Return [X, Y] of the center of cell containing provided text 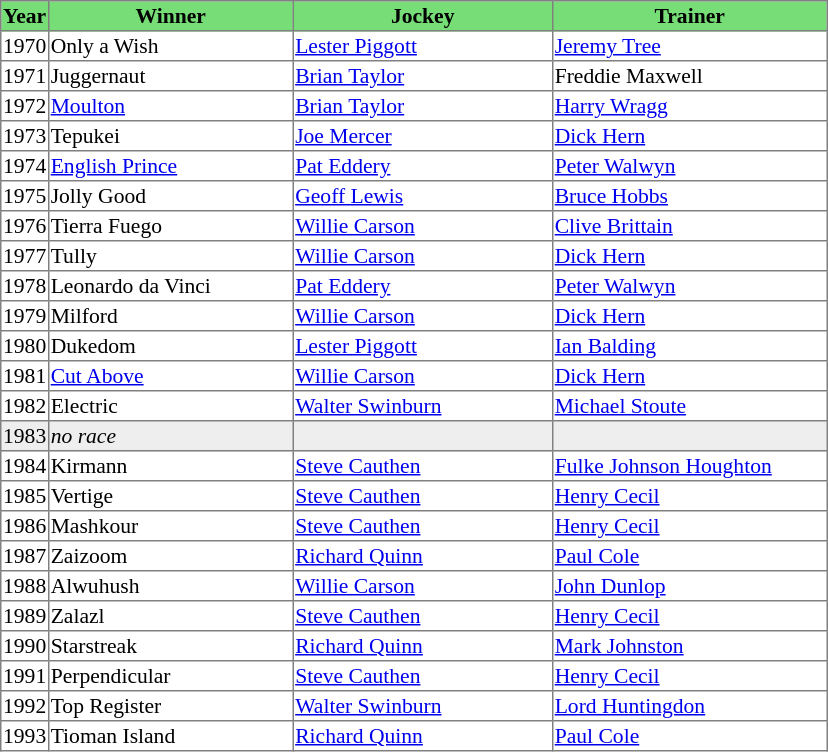
1987 [25, 556]
1975 [25, 196]
1970 [25, 46]
Leonardo da Vinci [170, 286]
Vertige [170, 496]
1985 [25, 496]
Moulton [170, 106]
Kirmann [170, 466]
1972 [25, 106]
Zalazl [170, 616]
Electric [170, 406]
1992 [25, 706]
Geoff Lewis [423, 196]
Joe Mercer [423, 136]
Top Register [170, 706]
1973 [25, 136]
Perpendicular [170, 676]
1974 [25, 166]
Alwuhush [170, 586]
1990 [25, 646]
Trainer [689, 16]
1983 [25, 436]
Harry Wragg [689, 106]
Year [25, 16]
John Dunlop [689, 586]
1989 [25, 616]
Milford [170, 316]
Mark Johnston [689, 646]
Tioman Island [170, 736]
Tepukei [170, 136]
Starstreak [170, 646]
1978 [25, 286]
Michael Stoute [689, 406]
Fulke Johnson Houghton [689, 466]
1986 [25, 526]
Dukedom [170, 346]
Bruce Hobbs [689, 196]
Freddie Maxwell [689, 76]
Jolly Good [170, 196]
Jockey [423, 16]
1993 [25, 736]
Cut Above [170, 376]
Juggernaut [170, 76]
1980 [25, 346]
1991 [25, 676]
1982 [25, 406]
Jeremy Tree [689, 46]
Zaizoom [170, 556]
1984 [25, 466]
Tierra Fuego [170, 226]
no race [170, 436]
1988 [25, 586]
1979 [25, 316]
Only a Wish [170, 46]
1971 [25, 76]
Mashkour [170, 526]
Tully [170, 256]
Lord Huntingdon [689, 706]
Clive Brittain [689, 226]
1977 [25, 256]
1976 [25, 226]
Winner [170, 16]
English Prince [170, 166]
1981 [25, 376]
Ian Balding [689, 346]
